Return (X, Y) of the center of cell containing provided text 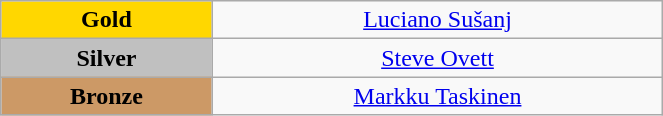
Gold (106, 20)
Luciano Sušanj (438, 20)
Markku Taskinen (438, 96)
Bronze (106, 96)
Silver (106, 58)
Steve Ovett (438, 58)
